Determine the [x, y] coordinate at the center of the cell enclosing the given text.  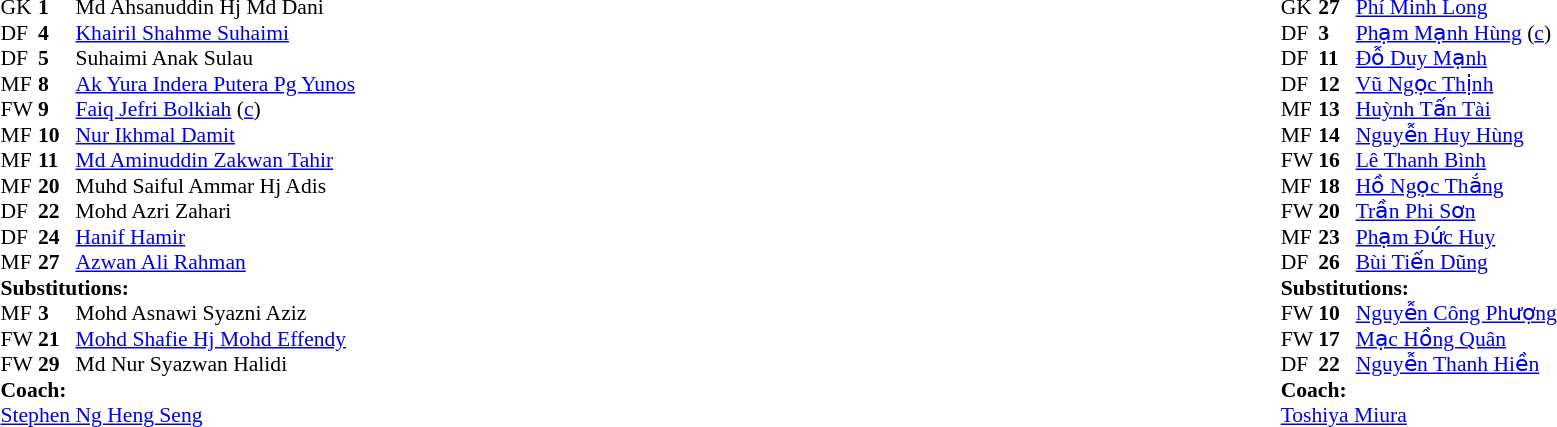
9 [57, 109]
Trần Phi Sơn [1456, 211]
Suhaimi Anak Sulau [216, 59]
Mạc Hồng Quân [1456, 339]
Nur Ikhmal Damit [216, 135]
Nguyễn Công Phượng [1456, 313]
Md Nur Syazwan Halidi [216, 365]
8 [57, 84]
12 [1337, 84]
Ak Yura Indera Putera Pg Yunos [216, 84]
17 [1337, 339]
Mohd Azri Zahari [216, 211]
4 [57, 33]
Nguyễn Huy Hùng [1456, 135]
13 [1337, 109]
Đỗ Duy Mạnh [1456, 59]
Khairil Shahme Suhaimi [216, 33]
Huỳnh Tấn Tài [1456, 109]
Vũ Ngọc Thịnh [1456, 84]
Faiq Jefri Bolkiah (c) [216, 109]
Azwan Ali Rahman [216, 263]
Muhd Saiful Ammar Hj Adis [216, 186]
Mohd Asnawi Syazni Aziz [216, 313]
Bùi Tiến Dũng [1456, 263]
Phạm Mạnh Hùng (c) [1456, 33]
27 [57, 263]
Phạm Đức Huy [1456, 237]
Nguyễn Thanh Hiền [1456, 365]
Lê Thanh Bình [1456, 161]
Md Aminuddin Zakwan Tahir [216, 161]
14 [1337, 135]
24 [57, 237]
23 [1337, 237]
Mohd Shafie Hj Mohd Effendy [216, 339]
21 [57, 339]
Hanif Hamir [216, 237]
Hồ Ngọc Thắng [1456, 186]
16 [1337, 161]
5 [57, 59]
29 [57, 365]
26 [1337, 263]
18 [1337, 186]
